Return [x, y] of the center of cell containing provided text 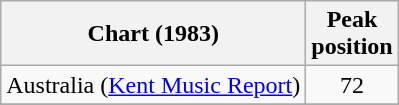
Chart (1983) [154, 34]
72 [352, 85]
Australia (Kent Music Report) [154, 85]
Peakposition [352, 34]
